Identify which cell holds the provided text, then report its [X, Y] central coordinate. 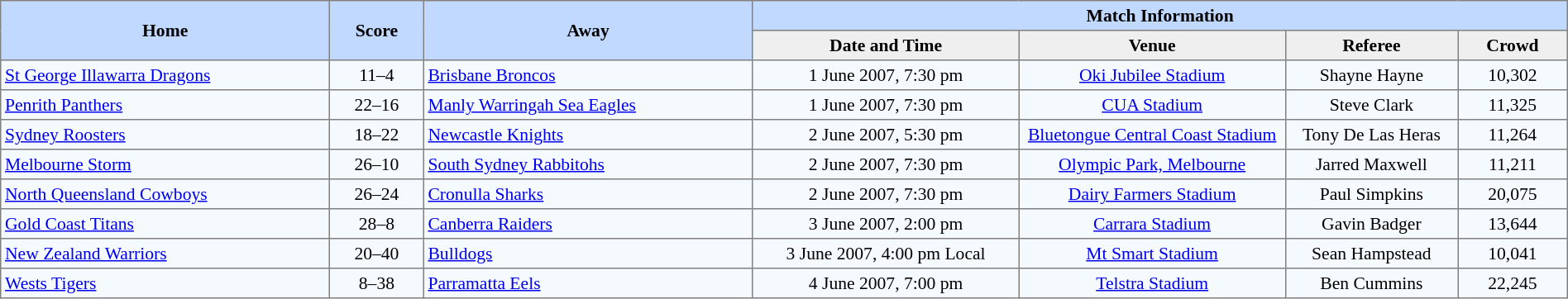
18–22 [377, 135]
Steve Clark [1371, 105]
Home [165, 31]
13,644 [1513, 224]
20–40 [377, 254]
Carrara Stadium [1152, 224]
22,245 [1513, 283]
3 June 2007, 4:00 pm Local [886, 254]
Referee [1371, 45]
Melbourne Storm [165, 164]
Score [377, 31]
Newcastle Knights [588, 135]
8–38 [377, 283]
28–8 [377, 224]
Penrith Panthers [165, 105]
3 June 2007, 2:00 pm [886, 224]
Ben Cummins [1371, 283]
Sydney Roosters [165, 135]
New Zealand Warriors [165, 254]
Telstra Stadium [1152, 283]
Oki Jubilee Stadium [1152, 75]
26–10 [377, 164]
Match Information [1159, 16]
Tony De Las Heras [1371, 135]
4 June 2007, 7:00 pm [886, 283]
CUA Stadium [1152, 105]
22–16 [377, 105]
11,211 [1513, 164]
Canberra Raiders [588, 224]
Shayne Hayne [1371, 75]
10,302 [1513, 75]
20,075 [1513, 194]
Paul Simpkins [1371, 194]
South Sydney Rabbitohs [588, 164]
Jarred Maxwell [1371, 164]
Parramatta Eels [588, 283]
Venue [1152, 45]
Away [588, 31]
St George Illawarra Dragons [165, 75]
11,325 [1513, 105]
10,041 [1513, 254]
Dairy Farmers Stadium [1152, 194]
Bulldogs [588, 254]
Wests Tigers [165, 283]
Bluetongue Central Coast Stadium [1152, 135]
North Queensland Cowboys [165, 194]
Gold Coast Titans [165, 224]
Cronulla Sharks [588, 194]
Sean Hampstead [1371, 254]
Date and Time [886, 45]
Manly Warringah Sea Eagles [588, 105]
2 June 2007, 5:30 pm [886, 135]
Brisbane Broncos [588, 75]
26–24 [377, 194]
Crowd [1513, 45]
11–4 [377, 75]
Mt Smart Stadium [1152, 254]
Gavin Badger [1371, 224]
11,264 [1513, 135]
Olympic Park, Melbourne [1152, 164]
